For the text-containing cell, return its midpoint in (x, y) coordinate format. 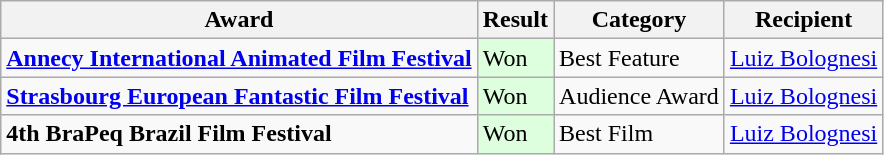
Result (515, 20)
Award (239, 20)
Category (640, 20)
Audience Award (640, 96)
Recipient (803, 20)
4th BraPeq Brazil Film Festival (239, 134)
Annecy International Animated Film Festival (239, 58)
Best Film (640, 134)
Strasbourg European Fantastic Film Festival (239, 96)
Best Feature (640, 58)
